Find where the given text appears and provide that cell's center as [X, Y] coordinate. 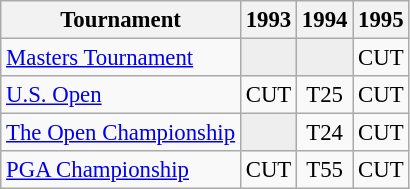
T24 [325, 133]
U.S. Open [121, 95]
Masters Tournament [121, 58]
1995 [381, 20]
Tournament [121, 20]
The Open Championship [121, 133]
PGA Championship [121, 170]
T25 [325, 95]
1993 [268, 20]
1994 [325, 20]
T55 [325, 170]
